Return the (x, y) coordinate for the center point of the cell that contains the specified text.  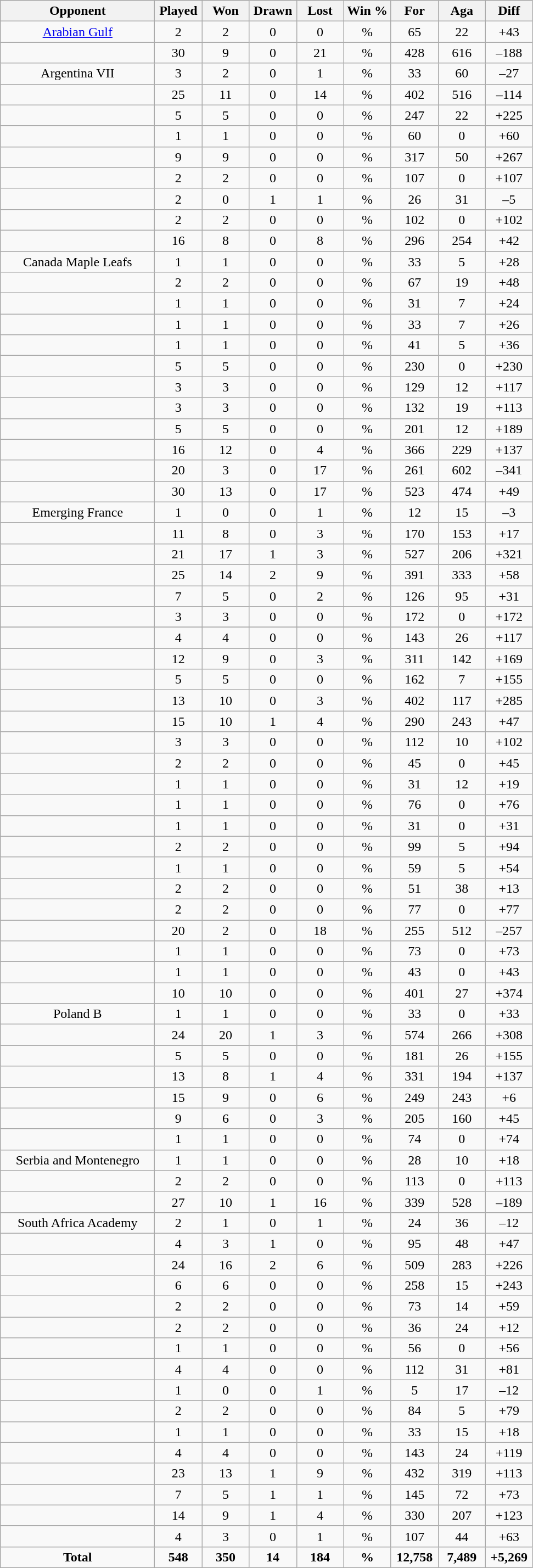
261 (414, 471)
18 (320, 931)
160 (462, 1118)
+24 (509, 304)
Total (78, 1557)
207 (462, 1515)
290 (414, 721)
229 (462, 450)
249 (414, 1097)
41 (414, 345)
181 (414, 1056)
–188 (509, 53)
Emerging France (78, 512)
+6 (509, 1097)
Poland B (78, 1014)
For (414, 11)
126 (414, 596)
48 (462, 1244)
113 (414, 1181)
+74 (509, 1139)
72 (462, 1494)
Argentina VII (78, 74)
+5,269 (509, 1557)
331 (414, 1077)
–114 (509, 94)
311 (414, 659)
+42 (509, 240)
+123 (509, 1515)
+76 (509, 805)
Played (178, 11)
194 (462, 1077)
296 (414, 240)
+172 (509, 617)
Canada Maple Leafs (78, 262)
+54 (509, 867)
+60 (509, 136)
162 (414, 680)
Drawn (273, 11)
+230 (509, 366)
+28 (509, 262)
523 (414, 491)
+77 (509, 909)
574 (414, 1035)
+94 (509, 847)
–189 (509, 1202)
51 (414, 888)
84 (414, 1411)
333 (462, 575)
+267 (509, 157)
258 (414, 1286)
23 (178, 1474)
+56 (509, 1348)
254 (462, 240)
205 (414, 1118)
391 (414, 575)
+13 (509, 888)
+285 (509, 701)
28 (414, 1160)
38 (462, 888)
74 (414, 1139)
602 (462, 471)
474 (462, 491)
+33 (509, 1014)
+63 (509, 1536)
206 (462, 554)
+321 (509, 554)
616 (462, 53)
Lost (320, 11)
401 (414, 993)
South Africa Academy (78, 1223)
428 (414, 53)
142 (462, 659)
+107 (509, 178)
+189 (509, 429)
50 (462, 157)
432 (414, 1474)
+26 (509, 324)
76 (414, 805)
527 (414, 554)
201 (414, 429)
Arabian Gulf (78, 32)
145 (414, 1494)
+58 (509, 575)
366 (414, 450)
512 (462, 931)
–257 (509, 931)
Opponent (78, 11)
+225 (509, 115)
12,758 (414, 1557)
516 (462, 94)
330 (414, 1515)
+49 (509, 491)
Won (226, 11)
–27 (509, 74)
255 (414, 931)
509 (414, 1264)
184 (320, 1557)
117 (462, 701)
56 (414, 1348)
+79 (509, 1411)
Serbia and Montenegro (78, 1160)
319 (462, 1474)
+169 (509, 659)
+119 (509, 1453)
102 (414, 220)
+12 (509, 1328)
129 (414, 387)
+59 (509, 1307)
339 (414, 1202)
+374 (509, 993)
247 (414, 115)
59 (414, 867)
+243 (509, 1286)
65 (414, 32)
44 (462, 1536)
+36 (509, 345)
132 (414, 408)
Diff (509, 11)
+81 (509, 1369)
67 (414, 283)
77 (414, 909)
230 (414, 366)
7,489 (462, 1557)
266 (462, 1035)
–5 (509, 199)
Aga (462, 11)
170 (414, 533)
528 (462, 1202)
+48 (509, 283)
+19 (509, 784)
317 (414, 157)
45 (414, 763)
283 (462, 1264)
99 (414, 847)
350 (226, 1557)
+308 (509, 1035)
Win % (367, 11)
43 (414, 972)
+17 (509, 533)
+226 (509, 1264)
172 (414, 617)
–3 (509, 512)
548 (178, 1557)
153 (462, 533)
–341 (509, 471)
